Provide the (X, Y) coordinate of the cell's center where the given text is located.  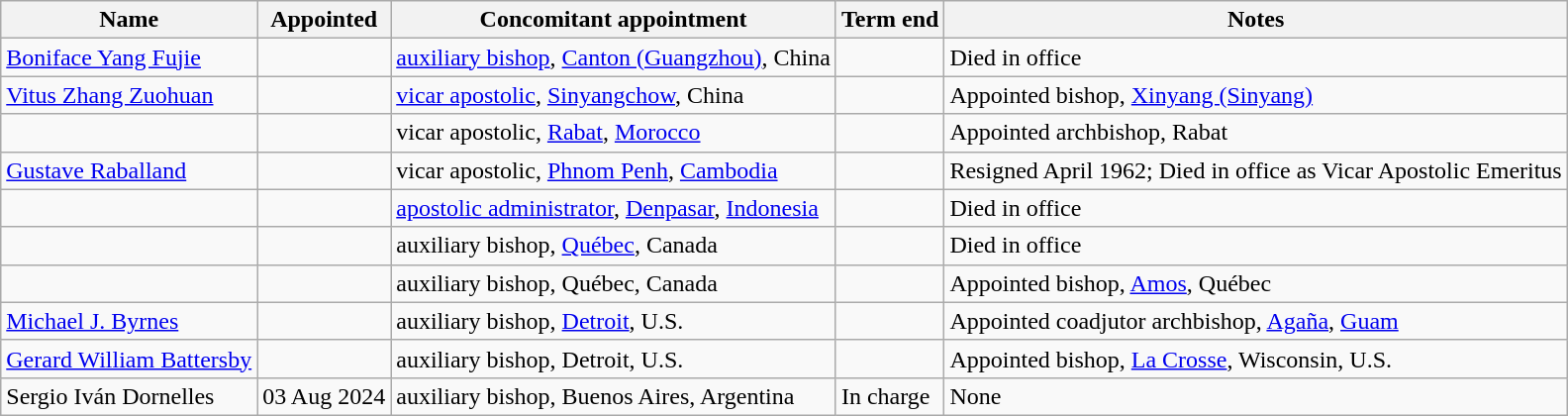
Gerard William Battersby (129, 359)
vicar apostolic, Rabat, Morocco (614, 133)
None (1255, 396)
Term end (890, 20)
Appointed coadjutor archbishop, Agaña, Guam (1255, 321)
Appointed bishop, Xinyang (Sinyang) (1255, 95)
auxiliary bishop, Canton (Guangzhou), China (614, 57)
Sergio Iván Dornelles (129, 396)
Appointed bishop, La Crosse, Wisconsin, U.S. (1255, 359)
Appointed archbishop, Rabat (1255, 133)
Boniface Yang Fujie (129, 57)
Appointed (325, 20)
apostolic administrator, Denpasar, Indonesia (614, 208)
Appointed bishop, Amos, Québec (1255, 283)
Concomitant appointment (614, 20)
Notes (1255, 20)
vicar apostolic, Sinyangchow, China (614, 95)
03 Aug 2024 (325, 396)
Resigned April 1962; Died in office as Vicar Apostolic Emeritus (1255, 170)
auxiliary bishop, Buenos Aires, Argentina (614, 396)
Name (129, 20)
In charge (890, 396)
Gustave Raballand (129, 170)
Michael J. Byrnes (129, 321)
Vitus Zhang Zuohuan (129, 95)
vicar apostolic, Phnom Penh, Cambodia (614, 170)
